Return (X, Y) of the center of cell containing provided text 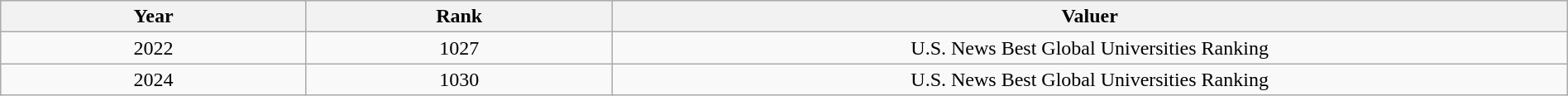
2022 (154, 48)
1027 (459, 48)
Year (154, 17)
Valuer (1090, 17)
2024 (154, 79)
Rank (459, 17)
1030 (459, 79)
